From the cell containing the given text, extract its center point as (X, Y) coordinate. 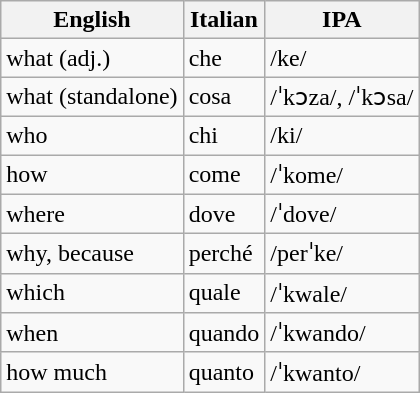
dove (224, 214)
quando (224, 333)
perché (224, 254)
what (adj.) (92, 58)
/ˈkwando/ (342, 333)
/ˈdove/ (342, 214)
/ˈkwale/ (342, 293)
why, because (92, 254)
which (92, 293)
cosa (224, 97)
where (92, 214)
IPA (342, 20)
che (224, 58)
/ke/ (342, 58)
/ˈkwanto/ (342, 372)
how (92, 174)
who (92, 135)
come (224, 174)
/perˈke/ (342, 254)
how much (92, 372)
/ˈkome/ (342, 174)
/ki/ (342, 135)
what (standalone) (92, 97)
quanto (224, 372)
Italian (224, 20)
English (92, 20)
quale (224, 293)
when (92, 333)
/ˈkɔza/, /ˈkɔsa/ (342, 97)
chi (224, 135)
